Provide the (X, Y) coordinate of the cell's center where the given text is located.  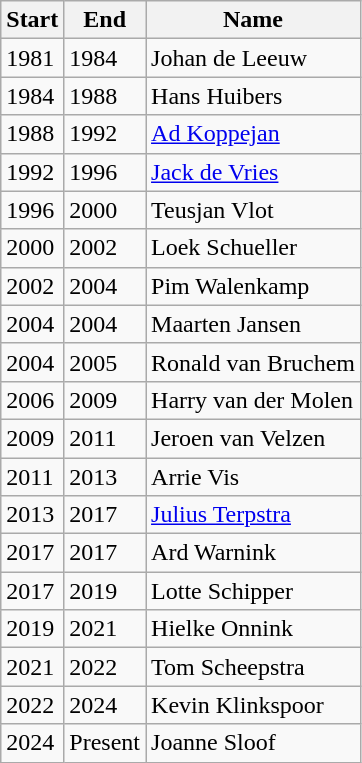
1981 (32, 58)
Pim Walenkamp (254, 286)
Harry van der Molen (254, 400)
Kevin Klinkspoor (254, 705)
Joanne Sloof (254, 743)
Julius Terpstra (254, 515)
Jack de Vries (254, 172)
Hielke Onnink (254, 629)
Hans Huibers (254, 96)
Loek Schueller (254, 248)
Teusjan Vlot (254, 210)
Lotte Schipper (254, 591)
Name (254, 20)
Maarten Jansen (254, 324)
Arrie Vis (254, 477)
Present (105, 743)
Johan de Leeuw (254, 58)
2006 (32, 400)
Ard Warnink (254, 553)
Start (32, 20)
Tom Scheepstra (254, 667)
Ad Koppejan (254, 134)
Jeroen van Velzen (254, 438)
2005 (105, 362)
Ronald van Bruchem (254, 362)
End (105, 20)
